Identify which cell holds the provided text, then report its (X, Y) central coordinate. 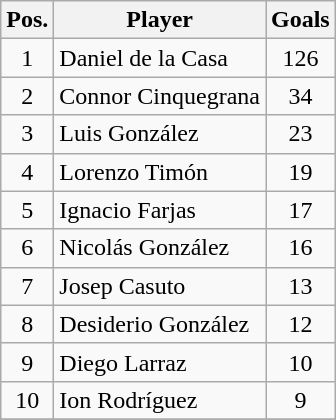
126 (301, 58)
13 (301, 286)
Diego Larraz (160, 362)
1 (28, 58)
Desiderio González (160, 324)
3 (28, 134)
Lorenzo Timón (160, 172)
Connor Cinquegrana (160, 96)
4 (28, 172)
19 (301, 172)
34 (301, 96)
Josep Casuto (160, 286)
7 (28, 286)
Goals (301, 20)
6 (28, 248)
Player (160, 20)
16 (301, 248)
Ignacio Farjas (160, 210)
Ion Rodríguez (160, 400)
12 (301, 324)
Pos. (28, 20)
2 (28, 96)
8 (28, 324)
Nicolás González (160, 248)
23 (301, 134)
Daniel de la Casa (160, 58)
5 (28, 210)
17 (301, 210)
Luis González (160, 134)
